From the cell containing the given text, extract its center point as (X, Y) coordinate. 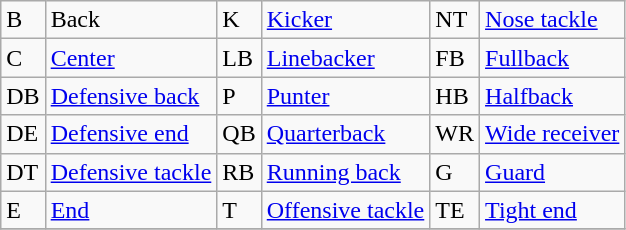
Running back (346, 172)
B (23, 20)
Back (131, 20)
DT (23, 172)
WR (455, 134)
Quarterback (346, 134)
Guard (552, 172)
Center (131, 58)
QB (239, 134)
Wide receiver (552, 134)
Nose tackle (552, 20)
Defensive tackle (131, 172)
HB (455, 96)
G (455, 172)
FB (455, 58)
P (239, 96)
Fullback (552, 58)
DE (23, 134)
RB (239, 172)
Punter (346, 96)
End (131, 210)
Kicker (346, 20)
DB (23, 96)
TE (455, 210)
Defensive end (131, 134)
K (239, 20)
Tight end (552, 210)
Halfback (552, 96)
E (23, 210)
T (239, 210)
Offensive tackle (346, 210)
NT (455, 20)
Linebacker (346, 58)
C (23, 58)
LB (239, 58)
Defensive back (131, 96)
